Scan for the cell matching the given text and deliver its [X, Y] coordinate at center. 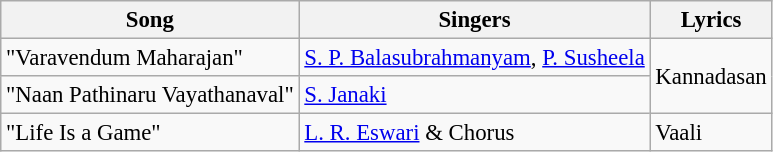
L. R. Eswari & Chorus [474, 133]
Vaali [711, 133]
"Naan Pathinaru Vayathanaval" [150, 95]
Singers [474, 20]
"Life Is a Game" [150, 133]
S. P. Balasubrahmanyam, P. Susheela [474, 58]
Kannadasan [711, 76]
"Varavendum Maharajan" [150, 58]
Lyrics [711, 20]
S. Janaki [474, 95]
Song [150, 20]
